Search for the cell housing the specified text and yield its [X, Y] center coordinate. 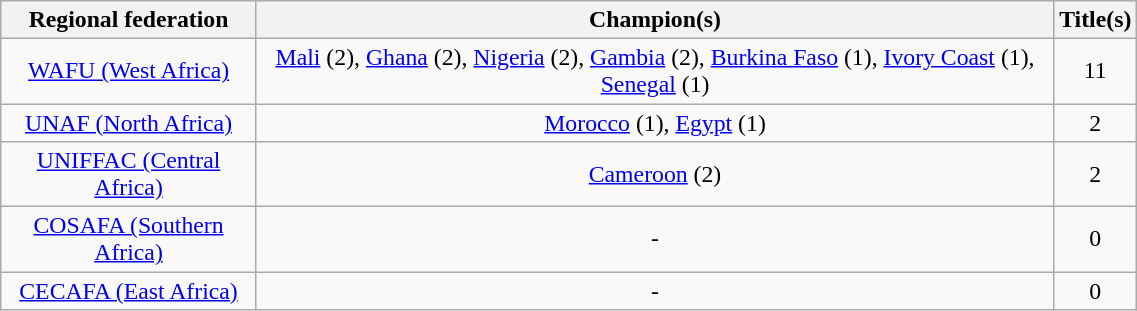
Mali (2), Ghana (2), Nigeria (2), Gambia (2), Burkina Faso (1), Ivory Coast (1), Senegal (1) [654, 72]
Champion(s) [654, 20]
Cameroon (2) [654, 174]
Title(s) [1096, 20]
11 [1096, 72]
Morocco (1), Egypt (1) [654, 123]
UNIFFAC (Central Africa) [129, 174]
COSAFA (Southern Africa) [129, 238]
Regional federation [129, 20]
CECAFA (East Africa) [129, 290]
WAFU (West Africa) [129, 72]
UNAF (North Africa) [129, 123]
